Capture the cell that displays the provided text and extract its [x, y] central coordinate. 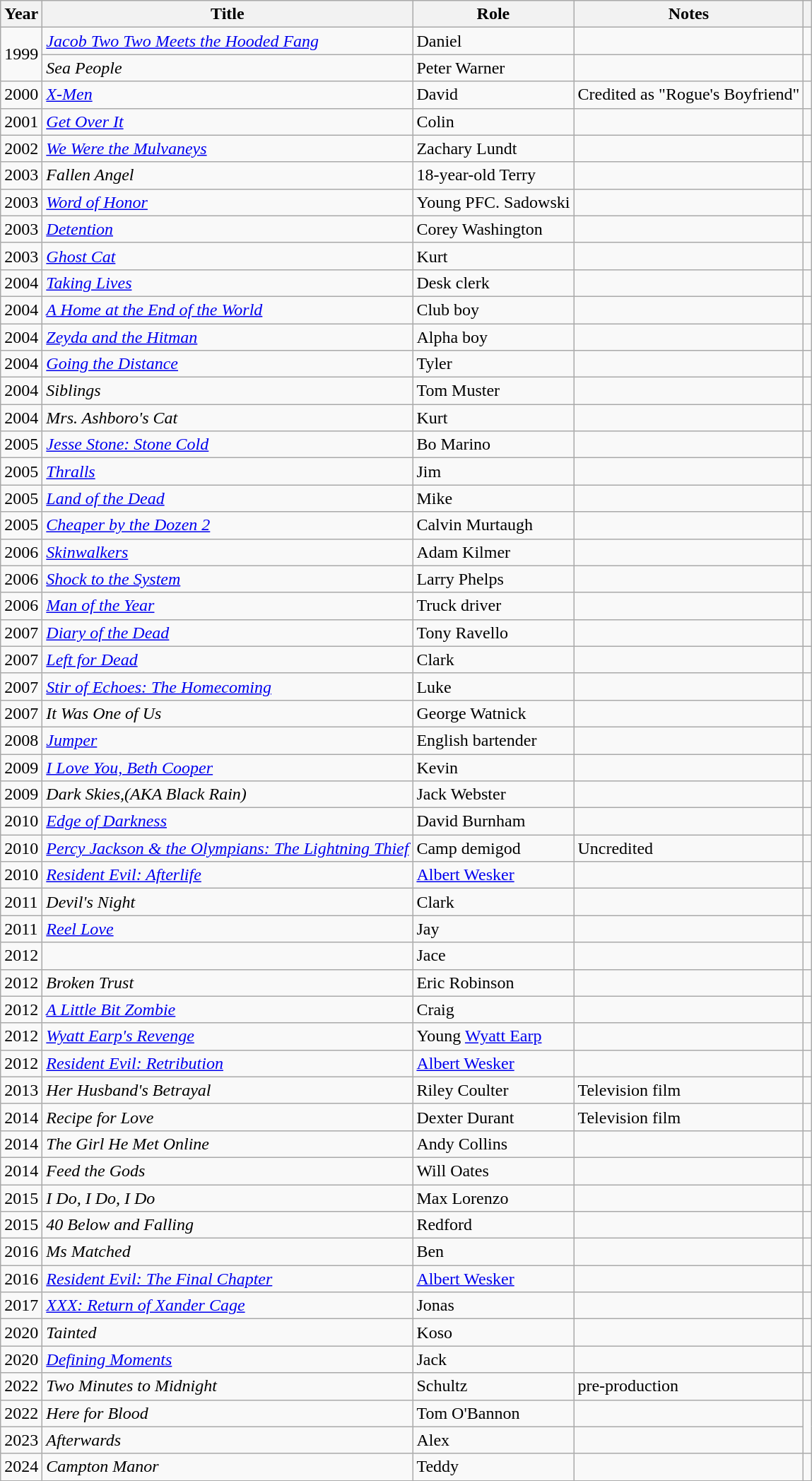
Uncredited [688, 848]
2023 [21, 1440]
Year [21, 14]
Dark Skies,(AKA Black Rain) [228, 795]
Role [493, 14]
Bo Marino [493, 445]
2013 [21, 1090]
Craig [493, 1009]
Camp demigod [493, 848]
Edge of Darkness [228, 821]
Adam Kilmer [493, 552]
Tainted [228, 1333]
Sea People [228, 68]
Peter Warner [493, 68]
George Watnick [493, 713]
Title [228, 14]
Larry Phelps [493, 579]
Broken Trust [228, 983]
Fallen Angel [228, 175]
Man of the Year [228, 606]
Detention [228, 229]
Jesse Stone: Stone Cold [228, 445]
Ben [493, 1252]
XXX: Return of Xander Cage [228, 1306]
Daniel [493, 41]
Resident Evil: The Final Chapter [228, 1279]
Jace [493, 956]
Resident Evil: Afterlife [228, 875]
40 Below and Falling [228, 1225]
Credited as "Rogue's Boyfriend" [688, 95]
Corey Washington [493, 229]
Riley Coulter [493, 1090]
Will Oates [493, 1171]
A Home at the End of the World [228, 310]
2000 [21, 95]
Percy Jackson & the Olympians: The Lightning Thief [228, 848]
Devil's Night [228, 902]
Cheaper by the Dozen 2 [228, 525]
Stir of Echoes: The Homecoming [228, 686]
Campton Manor [228, 1467]
Tom O'Bannon [493, 1413]
Tony Ravello [493, 633]
Diary of the Dead [228, 633]
Luke [493, 686]
David Burnham [493, 821]
Teddy [493, 1467]
Dexter Durant [493, 1117]
English bartender [493, 740]
Defining Moments [228, 1359]
Zeyda and the Hitman [228, 337]
Max Lorenzo [493, 1198]
Jack [493, 1359]
Here for Blood [228, 1413]
Young Wyatt Earp [493, 1036]
Jack Webster [493, 795]
2017 [21, 1306]
Land of the Dead [228, 498]
Recipe for Love [228, 1117]
Andy Collins [493, 1144]
Jacob Two Two Meets the Hooded Fang [228, 41]
Thralls [228, 472]
Reel Love [228, 929]
Notes [688, 14]
X-Men [228, 95]
Feed the Gods [228, 1171]
Two Minutes to Midnight [228, 1386]
Desk clerk [493, 283]
Alex [493, 1440]
Tom Muster [493, 391]
Tyler [493, 364]
Her Husband's Betrayal [228, 1090]
Truck driver [493, 606]
Taking Lives [228, 283]
Going the Distance [228, 364]
Mike [493, 498]
Shock to the System [228, 579]
Schultz [493, 1386]
Word of Honor [228, 202]
pre-production [688, 1386]
Redford [493, 1225]
Wyatt Earp's Revenge [228, 1036]
Ms Matched [228, 1252]
The Girl He Met Online [228, 1144]
Eric Robinson [493, 983]
A Little Bit Zombie [228, 1009]
2001 [21, 122]
2008 [21, 740]
Alpha boy [493, 337]
Resident Evil: Retribution [228, 1063]
Jay [493, 929]
Colin [493, 122]
Koso [493, 1333]
Zachary Lundt [493, 148]
Get Over It [228, 122]
Calvin Murtaugh [493, 525]
1999 [21, 54]
Kevin [493, 767]
Jonas [493, 1306]
Jim [493, 472]
Young PFC. Sadowski [493, 202]
I Do, I Do, I Do [228, 1198]
We Were the Mulvaneys [228, 148]
Ghost Cat [228, 256]
Jumper [228, 740]
2002 [21, 148]
Mrs. Ashboro's Cat [228, 418]
Siblings [228, 391]
2024 [21, 1467]
I Love You, Beth Cooper [228, 767]
Skinwalkers [228, 552]
It Was One of Us [228, 713]
Left for Dead [228, 660]
David [493, 95]
Club boy [493, 310]
Afterwards [228, 1440]
18-year-old Terry [493, 175]
